Return the [x, y] coordinate for the center point of the cell that contains the specified text.  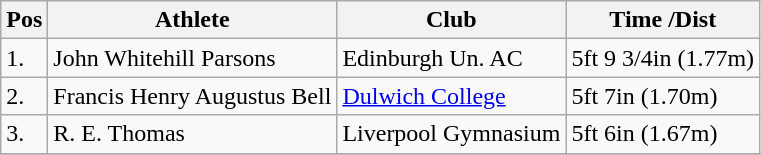
John Whitehill Parsons [192, 58]
Francis Henry Augustus Bell [192, 96]
Club [452, 20]
2. [24, 96]
1. [24, 58]
5ft 7in (1.70m) [663, 96]
Athlete [192, 20]
Liverpool Gymnasium [452, 134]
5ft 9 3/4in (1.77m) [663, 58]
3. [24, 134]
R. E. Thomas [192, 134]
Edinburgh Un. AC [452, 58]
5ft 6in (1.67m) [663, 134]
Dulwich College [452, 96]
Time /Dist [663, 20]
Pos [24, 20]
